Return [X, Y] of the center of cell containing provided text 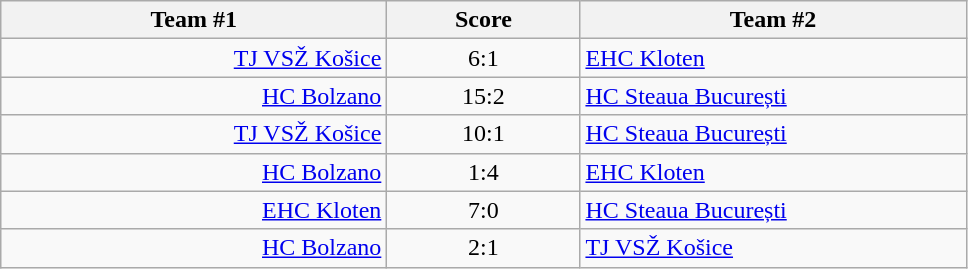
1:4 [484, 172]
Team #1 [194, 20]
7:0 [484, 210]
10:1 [484, 134]
15:2 [484, 96]
2:1 [484, 248]
Team #2 [773, 20]
6:1 [484, 58]
Score [484, 20]
